Determine the (x, y) coordinate at the center of the cell enclosing the given text.  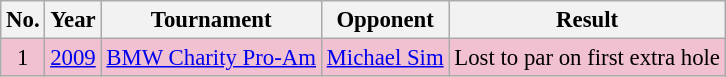
Tournament (211, 20)
Michael Sim (385, 58)
BMW Charity Pro-Am (211, 58)
Year (73, 20)
Opponent (385, 20)
Result (587, 20)
No. (23, 20)
2009 (73, 58)
1 (23, 58)
Lost to par on first extra hole (587, 58)
